Identify which cell holds the provided text, then report its (X, Y) central coordinate. 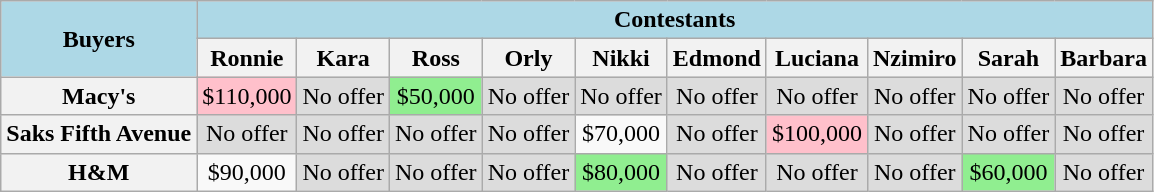
$50,000 (436, 96)
$100,000 (816, 134)
Nzimiro (914, 58)
Contestants (675, 20)
Barbara (1104, 58)
$110,000 (247, 96)
Buyers (99, 39)
Macy's (99, 96)
Luciana (816, 58)
Ronnie (247, 58)
Kara (344, 58)
$90,000 (247, 172)
Sarah (1008, 58)
Ross (436, 58)
$80,000 (622, 172)
$70,000 (622, 134)
$60,000 (1008, 172)
H&M (99, 172)
Orly (528, 58)
Edmond (716, 58)
Saks Fifth Avenue (99, 134)
Nikki (622, 58)
